Scan for the cell matching the given text and deliver its [X, Y] coordinate at center. 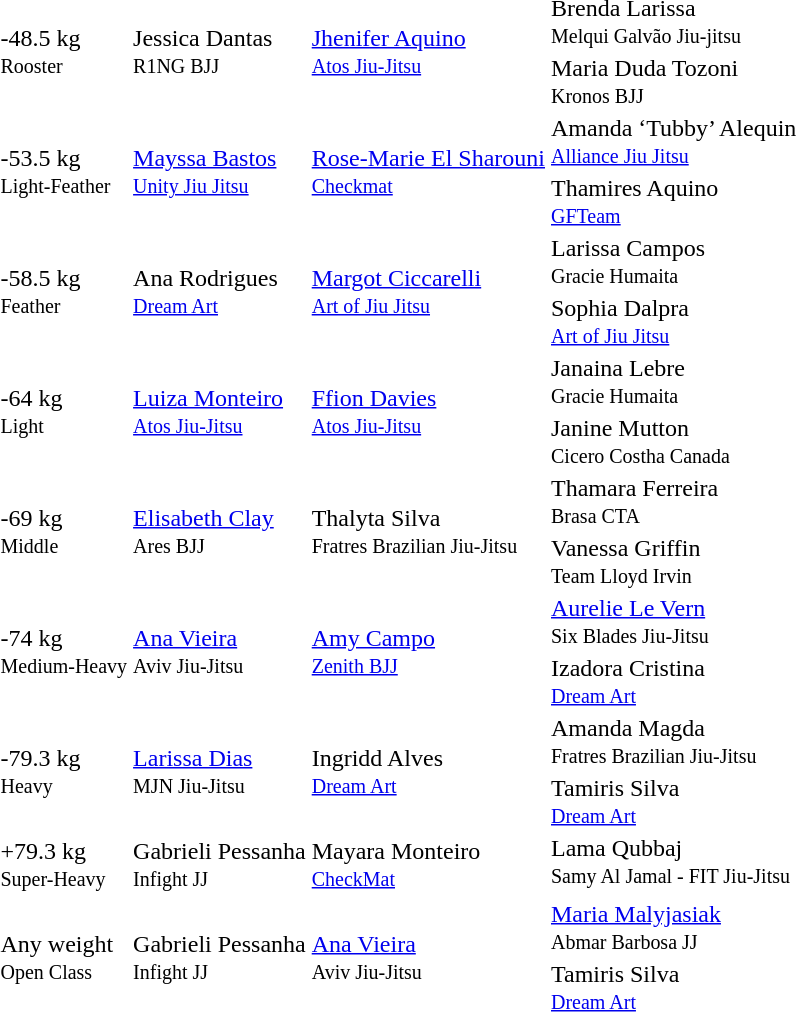
Ana VieiraAviv Jiu-Jitsu [220, 652]
Luiza MonteiroAtos Jiu-Jitsu [220, 412]
Rose-Marie El SharouniCheckmat [428, 172]
Amy CampoZenith BJJ [428, 652]
Larissa DiasMJN Jiu-Jitsu [220, 772]
Margot CiccarelliArt of Jiu Jitsu [428, 292]
Thalyta SilvaFratres Brazilian Jiu-Jitsu [428, 532]
Gabrieli PessanhaInfight JJ [220, 864]
Ingridd AlvesDream Art [428, 772]
Ana RodriguesDream Art [220, 292]
Mayara MonteiroCheckMat [428, 864]
Elisabeth ClayAres BJJ [220, 532]
Mayssa BastosUnity Jiu Jitsu [220, 172]
Ffion DaviesAtos Jiu-Jitsu [428, 412]
